Pinpoint the cell where the given text exists, returning its [X, Y] midpoint coordinate. 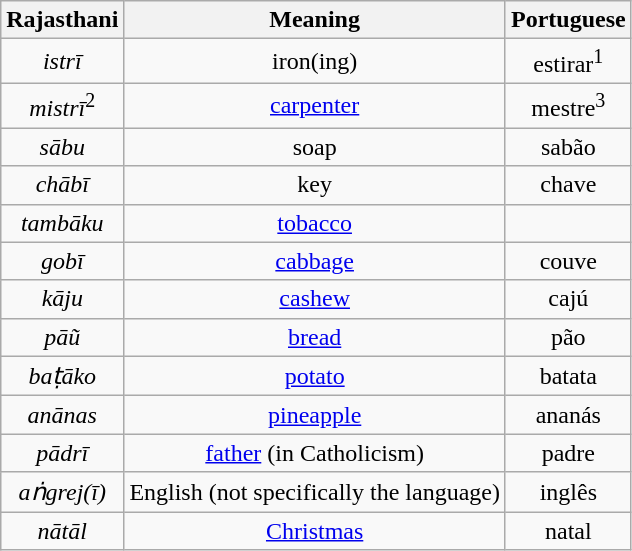
sabão [568, 147]
istrī [62, 62]
soap [315, 147]
chave [568, 185]
cajú [568, 299]
father (in Catholicism) [315, 453]
natal [568, 531]
nātāl [62, 531]
chābī [62, 185]
pādrī [62, 453]
potato [315, 376]
ananás [568, 415]
batata [568, 376]
padre [568, 453]
kāju [62, 299]
key [315, 185]
tobacco [315, 223]
bread [315, 337]
aṅgrej(ī) [62, 492]
English (not specifically the language) [315, 492]
Portuguese [568, 20]
iron(ing) [315, 62]
cashew [315, 299]
Meaning [315, 20]
couve [568, 261]
Rajasthani [62, 20]
baṭāko [62, 376]
sābu [62, 147]
inglês [568, 492]
anānas [62, 415]
Christmas [315, 531]
gobī [62, 261]
estirar1 [568, 62]
mistrī2 [62, 106]
pineapple [315, 415]
cabbage [315, 261]
pāũ [62, 337]
carpenter [315, 106]
mestre3 [568, 106]
pão [568, 337]
tambāku [62, 223]
